Identify which cell holds the provided text, then report its (X, Y) central coordinate. 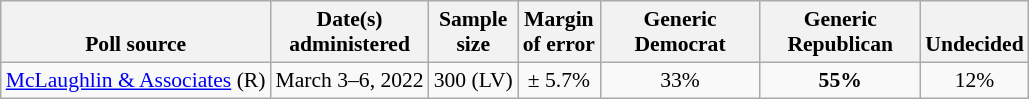
Marginof error (559, 32)
Undecided (974, 32)
± 5.7% (559, 80)
300 (LV) (474, 80)
GenericDemocrat (680, 32)
Samplesize (474, 32)
Poll source (136, 32)
12% (974, 80)
GenericRepublican (840, 32)
Date(s)administered (349, 32)
McLaughlin & Associates (R) (136, 80)
55% (840, 80)
33% (680, 80)
March 3–6, 2022 (349, 80)
